Return the [X, Y] coordinate for the center point of the cell that contains the specified text.  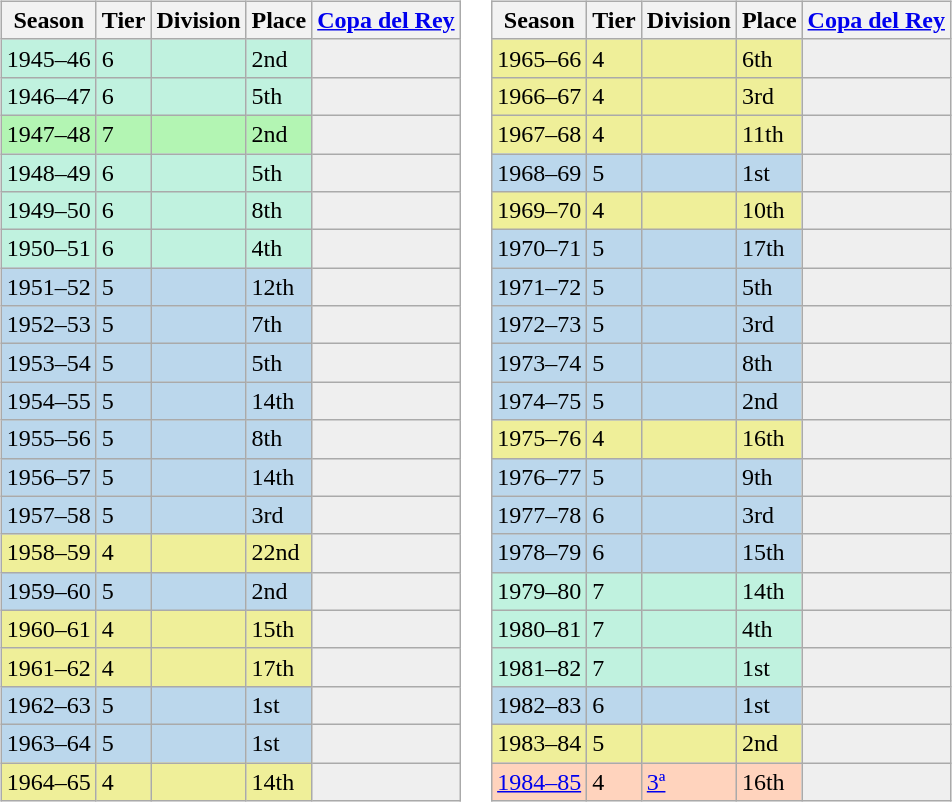
1969–70 [540, 211]
1954–55 [48, 401]
1950–51 [48, 249]
1964–65 [48, 781]
1972–73 [540, 325]
1977–78 [540, 515]
1970–71 [540, 249]
9th [769, 477]
1963–64 [48, 743]
3ª [688, 781]
1953–54 [48, 363]
1974–75 [540, 401]
1956–57 [48, 477]
1980–81 [540, 629]
12th [279, 287]
1962–63 [48, 705]
1955–56 [48, 439]
1983–84 [540, 743]
22nd [279, 553]
1967–68 [540, 134]
1949–50 [48, 211]
1979–80 [540, 591]
1981–82 [540, 667]
11th [769, 134]
1971–72 [540, 287]
1978–79 [540, 553]
1952–53 [48, 325]
1973–74 [540, 363]
1947–48 [48, 134]
1984–85 [540, 781]
1958–59 [48, 553]
1945–46 [48, 58]
1960–61 [48, 629]
10th [769, 211]
1966–67 [540, 96]
1946–47 [48, 96]
7th [279, 325]
6th [769, 58]
1957–58 [48, 515]
1961–62 [48, 667]
1976–77 [540, 477]
1982–83 [540, 705]
1975–76 [540, 439]
1948–49 [48, 173]
1959–60 [48, 591]
1965–66 [540, 58]
1968–69 [540, 173]
1951–52 [48, 287]
